Locate the cell with the specified text and output its [X, Y] center coordinate. 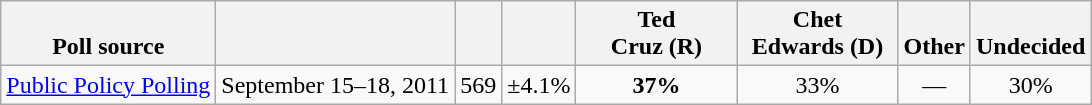
— [934, 85]
Public Policy Polling [108, 85]
September 15–18, 2011 [336, 85]
30% [1030, 85]
Other [934, 34]
Poll source [108, 34]
Undecided [1030, 34]
37% [656, 85]
569 [478, 85]
TedCruz (R) [656, 34]
33% [818, 85]
ChetEdwards (D) [818, 34]
±4.1% [539, 85]
